From the cell containing the given text, extract its center point as [X, Y] coordinate. 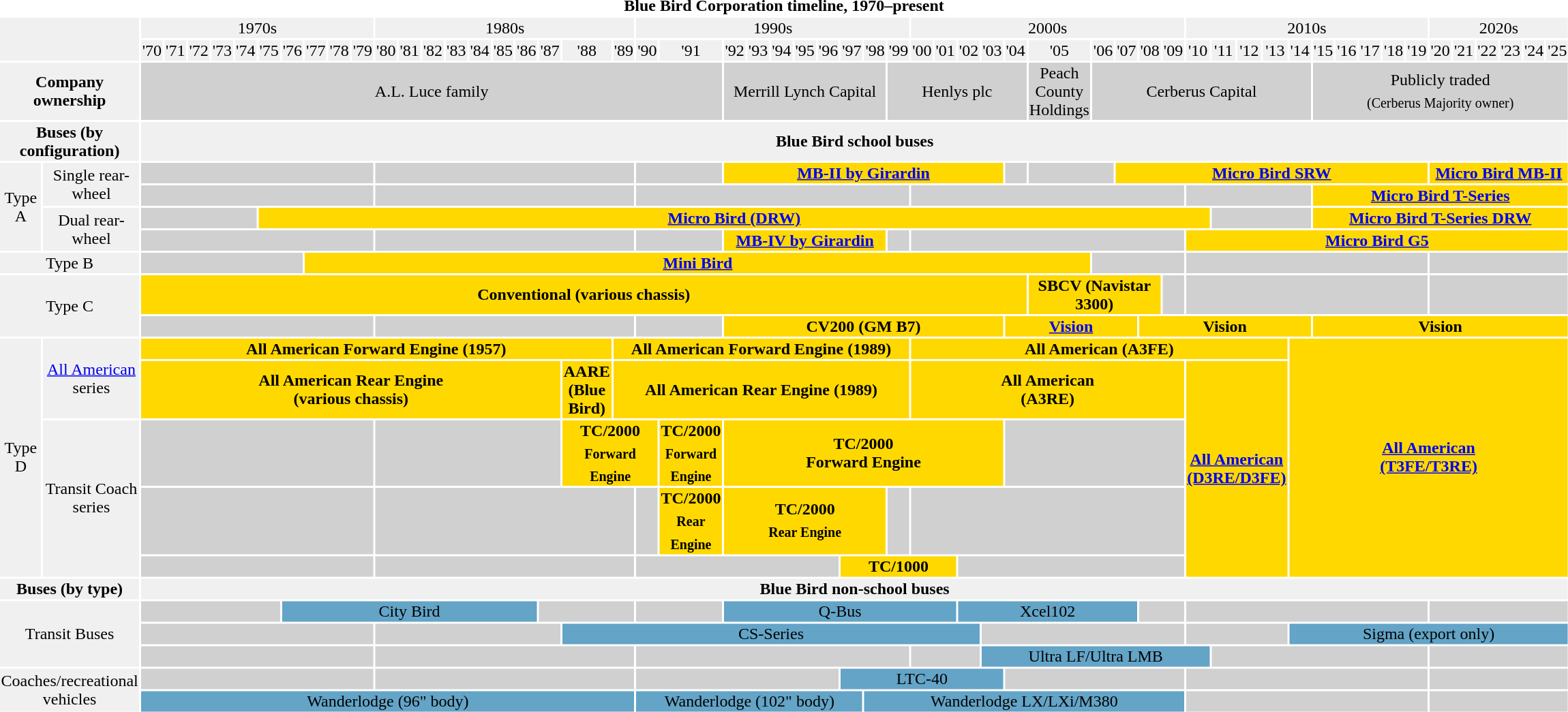
'74 [245, 50]
'79 [363, 50]
'23 [1511, 50]
1980s [505, 28]
MB-IV by Girardin [804, 241]
Single rear-wheel [91, 184]
Merrill Lynch Capital [804, 91]
Micro Bird (DRW) [734, 218]
Wanderlodge LX/LXi/M380 [1024, 701]
Buses (by configuration) [70, 142]
'08 [1149, 50]
'05 [1059, 50]
'22 [1488, 50]
'00 [922, 50]
Type C [70, 306]
Micro Bird T-Series [1440, 196]
'76 [292, 50]
2020s [1498, 28]
All American (D3RE/D3FE) [1237, 469]
Transit Coach series [91, 499]
'18 [1393, 50]
Micro Bird SRW [1272, 173]
'91 [691, 50]
'84 [480, 50]
Micro Bird MB-II [1498, 173]
Type D [20, 458]
'15 [1323, 50]
SBCV (Navistar 3300) [1094, 294]
'86 [526, 50]
1990s [773, 28]
'71 [176, 50]
MB-II by Girardin [863, 173]
City Bird [409, 611]
'97 [852, 50]
'06 [1103, 50]
'70 [151, 50]
'04 [1016, 50]
2010s [1307, 28]
All American Forward Engine (1957) [376, 349]
'87 [549, 50]
'98 [875, 50]
Transit Buses [70, 634]
All American(A3RE) [1048, 390]
'95 [804, 50]
'11 [1224, 50]
A.L. Luce family [432, 91]
Blue Bird school buses [855, 142]
Dual rear-wheel [91, 229]
1970s [257, 28]
2000s [1048, 28]
'99 [899, 50]
'09 [1173, 50]
Type A [20, 207]
'73 [222, 50]
'07 [1126, 50]
'03 [993, 50]
'82 [432, 50]
TC/1000 [899, 566]
Company ownership [70, 91]
Wanderlodge (102" body) [750, 701]
Coaches/recreational vehicles [70, 690]
'12 [1249, 50]
'83 [457, 50]
'17 [1370, 50]
'81 [409, 50]
Q-Bus [840, 611]
LTC-40 [922, 679]
'80 [386, 50]
Buses (by type) [70, 589]
'13 [1275, 50]
'24 [1534, 50]
Blue Bird non-school buses [855, 589]
'96 [828, 50]
'10 [1198, 50]
Sigma (export only) [1429, 634]
Publicly traded(Cerberus Majority owner) [1440, 91]
'90 [648, 50]
PeachCountyHoldings [1059, 91]
'88 [586, 50]
'20 [1440, 50]
Micro Bird G5 [1377, 241]
Mini Bird [698, 263]
'19 [1417, 50]
Conventional (various chassis) [584, 294]
'78 [340, 50]
'02 [968, 50]
All American (A3FE) [1099, 349]
All American Rear Engine(various chassis) [350, 390]
'92 [735, 50]
'89 [623, 50]
Micro Bird T-Series DRW [1440, 218]
CS-Series [770, 634]
Wanderlodge (96" body) [387, 701]
'85 [503, 50]
Cerberus Capital [1201, 91]
'01 [945, 50]
'93 [758, 50]
Xcel102 [1047, 611]
'94 [781, 50]
'75 [269, 50]
CV200 (GM B7) [863, 326]
Ultra LF/Ultra LMB [1096, 656]
'16 [1347, 50]
'77 [316, 50]
AARE(Blue Bird) [586, 390]
'72 [199, 50]
All American(T3FE/T3RE) [1429, 458]
Henlys plc [957, 91]
All American Forward Engine (1989) [761, 349]
'21 [1463, 50]
All American series [91, 379]
Type B [70, 263]
'14 [1299, 50]
All American Rear Engine (1989) [761, 390]
'25 [1557, 50]
